Identify which cell holds the provided text, then report its [X, Y] central coordinate. 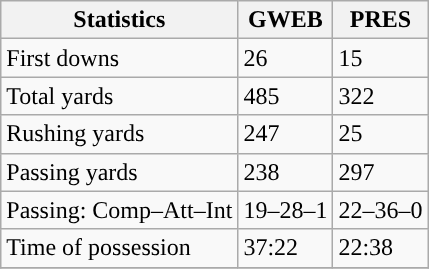
37:22 [286, 248]
22:38 [380, 248]
Statistics [120, 20]
26 [286, 58]
Passing yards [120, 172]
First downs [120, 58]
PRES [380, 20]
238 [286, 172]
Rushing yards [120, 134]
22–36–0 [380, 210]
GWEB [286, 20]
Total yards [120, 96]
297 [380, 172]
15 [380, 58]
322 [380, 96]
19–28–1 [286, 210]
Passing: Comp–Att–Int [120, 210]
247 [286, 134]
Time of possession [120, 248]
25 [380, 134]
485 [286, 96]
